Return (X, Y) of the center of cell containing provided text 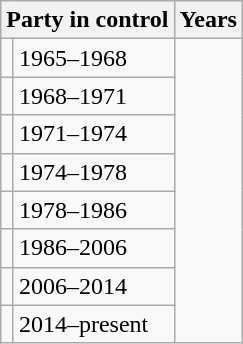
2014–present (94, 324)
2006–2014 (94, 286)
1971–1974 (94, 134)
1974–1978 (94, 172)
1978–1986 (94, 210)
1965–1968 (94, 58)
1968–1971 (94, 96)
Party in control (88, 20)
Years (208, 20)
1986–2006 (94, 248)
